Capture the cell that displays the provided text and extract its [X, Y] central coordinate. 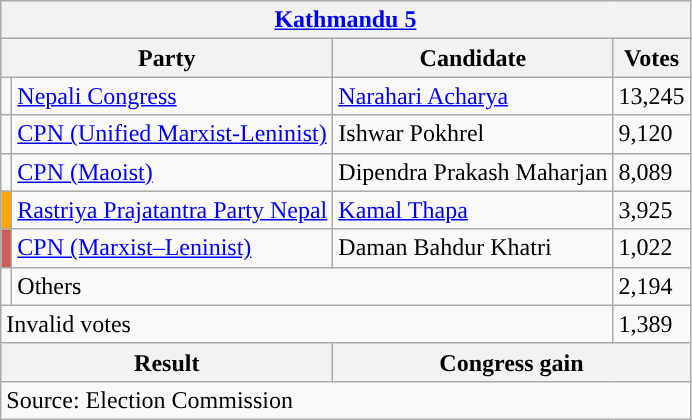
Kamal Thapa [473, 210]
Congress gain [512, 362]
Kathmandu 5 [346, 20]
9,120 [652, 134]
Nepali Congress [172, 96]
13,245 [652, 96]
Result [167, 362]
Source: Election Commission [346, 400]
CPN (Maoist) [172, 172]
Votes [652, 58]
Dipendra Prakash Maharjan [473, 172]
CPN (Marxist–Leninist) [172, 248]
3,925 [652, 210]
8,089 [652, 172]
1,022 [652, 248]
Narahari Acharya [473, 96]
CPN (Unified Marxist-Leninist) [172, 134]
Candidate [473, 58]
Ishwar Pokhrel [473, 134]
1,389 [652, 324]
Party [167, 58]
Invalid votes [307, 324]
Others [312, 286]
Rastriya Prajatantra Party Nepal [172, 210]
2,194 [652, 286]
Daman Bahdur Khatri [473, 248]
